Determine the [X, Y] coordinate at the center of the cell enclosing the given text.  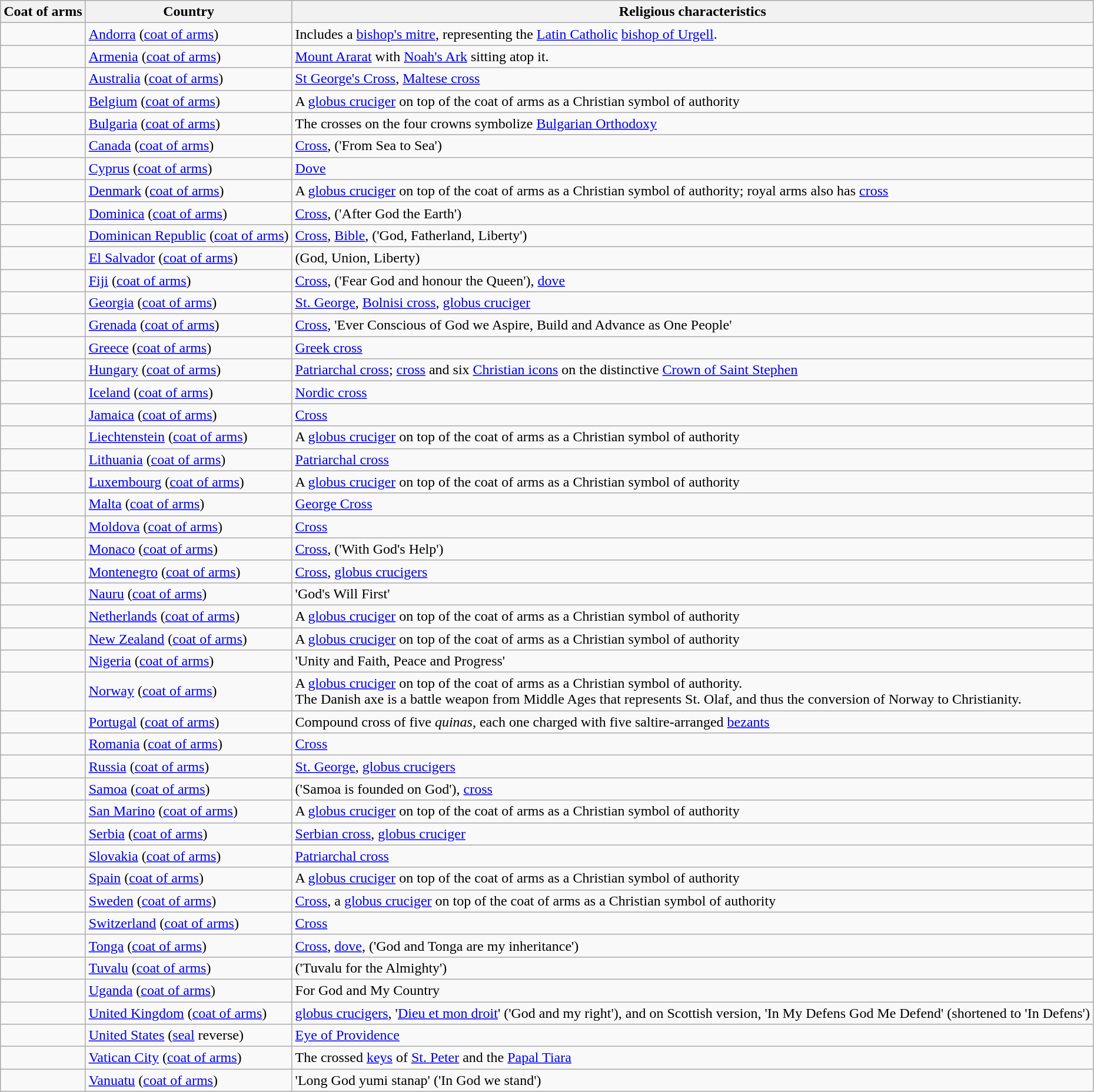
St. George, Bolnisi cross, globus cruciger [692, 303]
'Unity and Faith, Peace and Progress' [692, 661]
Moldova (coat of arms) [188, 527]
Cross, ('From Sea to Sea') [692, 146]
Andorra (coat of arms) [188, 34]
Hungary (coat of arms) [188, 370]
('Tuvalu for the Almighty') [692, 968]
Russia (coat of arms) [188, 767]
Eye of Providence [692, 1036]
Tuvalu (coat of arms) [188, 968]
Montenegro (coat of arms) [188, 571]
Compound cross of five quinas, each one charged with five saltire-arranged bezants [692, 722]
'God's Will First' [692, 594]
Bulgaria (coat of arms) [188, 124]
Patriarchal cross; cross and six Christian icons on the distinctive Crown of Saint Stephen [692, 370]
Country [188, 12]
St. George, globus crucigers [692, 767]
Armenia (coat of arms) [188, 56]
Georgia (coat of arms) [188, 303]
Jamaica (coat of arms) [188, 415]
Cross, ('After God the Earth') [692, 213]
(God, Union, Liberty) [692, 258]
Cross, Bible, ('God, Fatherland, Liberty') [692, 235]
Sweden (coat of arms) [188, 901]
Cross, ('Fear God and honour the Queen'), dove [692, 281]
Nordic cross [692, 392]
Portugal (coat of arms) [188, 722]
Malta (coat of arms) [188, 504]
Romania (coat of arms) [188, 744]
United Kingdom (coat of arms) [188, 1013]
Switzerland (coat of arms) [188, 923]
Vanuatu (coat of arms) [188, 1080]
The crosses on the four crowns symbolize Bulgarian Orthodoxy [692, 124]
New Zealand (coat of arms) [188, 638]
('Samoa is founded on God'), cross [692, 789]
Monaco (coat of arms) [188, 549]
'Long God yumi stanap' ('In God we stand') [692, 1080]
Netherlands (coat of arms) [188, 616]
Nauru (coat of arms) [188, 594]
For God and My Country [692, 990]
Nigeria (coat of arms) [188, 661]
Denmark (coat of arms) [188, 191]
Serbia (coat of arms) [188, 834]
Liechtenstein (coat of arms) [188, 437]
Mount Ararat with Noah's Ark sitting atop it. [692, 56]
Cross, ('With God's Help') [692, 549]
St George's Cross, Maltese cross [692, 79]
El Salvador (coat of arms) [188, 258]
Religious characteristics [692, 12]
Greece (coat of arms) [188, 348]
Grenada (coat of arms) [188, 325]
globus crucigers, 'Dieu et mon droit' ('God and my right'), and on Scottish version, 'In My Defens God Me Defend' (shortened to 'In Defens') [692, 1013]
Tonga (coat of arms) [188, 945]
Cross, globus crucigers [692, 571]
Luxembourg (coat of arms) [188, 482]
Coat of arms [43, 12]
Samoa (coat of arms) [188, 789]
Cross, dove, ('God and Tonga are my inheritance') [692, 945]
Uganda (coat of arms) [188, 990]
United States (seal reverse) [188, 1036]
Greek cross [692, 348]
Iceland (coat of arms) [188, 392]
Slovakia (coat of arms) [188, 856]
Lithuania (coat of arms) [188, 460]
Cyprus (coat of arms) [188, 168]
Dominican Republic (coat of arms) [188, 235]
Cross, a globus cruciger on top of the coat of arms as a Christian symbol of authority [692, 901]
Australia (coat of arms) [188, 79]
San Marino (coat of arms) [188, 811]
Fiji (coat of arms) [188, 281]
Norway (coat of arms) [188, 692]
Dominica (coat of arms) [188, 213]
Dove [692, 168]
Includes a bishop's mitre, representing the Latin Catholic bishop of Urgell. [692, 34]
George Cross [692, 504]
Vatican City (coat of arms) [188, 1058]
Belgium (coat of arms) [188, 101]
Cross, 'Ever Conscious of God we Aspire, Build and Advance as One People' [692, 325]
The crossed keys of St. Peter and the Papal Tiara [692, 1058]
Spain (coat of arms) [188, 878]
Canada (coat of arms) [188, 146]
A globus cruciger on top of the coat of arms as a Christian symbol of authority; royal arms also has cross [692, 191]
Serbian cross, globus cruciger [692, 834]
